Return [X, Y] of the center of cell containing provided text 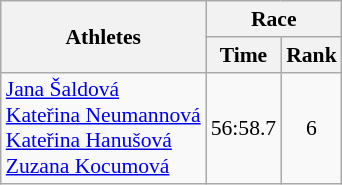
Athletes [104, 36]
6 [312, 128]
Rank [312, 55]
Time [244, 55]
56:58.7 [244, 128]
Race [274, 19]
Jana ŠaldováKateřina NeumannováKateřina HanušováZuzana Kocumová [104, 128]
